Find where the given text appears and provide that cell's center as [X, Y] coordinate. 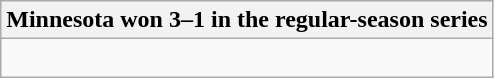
Minnesota won 3–1 in the regular-season series [247, 20]
